Detect which cell encompasses the target text, then output its (x, y) center coordinate. 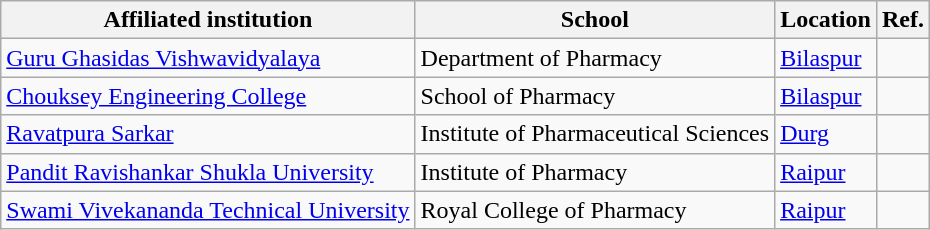
Chouksey Engineering College (208, 96)
School of Pharmacy (595, 96)
Ref. (902, 20)
Location (826, 20)
Institute of Pharmacy (595, 172)
Institute of Pharmaceutical Sciences (595, 134)
Swami Vivekananda Technical University (208, 210)
Royal College of Pharmacy (595, 210)
Department of Pharmacy (595, 58)
School (595, 20)
Guru Ghasidas Vishwavidyalaya (208, 58)
Ravatpura Sarkar (208, 134)
Pandit Ravishankar Shukla University (208, 172)
Affiliated institution (208, 20)
Durg (826, 134)
